Scan for the cell matching the given text and deliver its [x, y] coordinate at center. 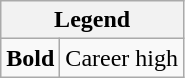
Bold [30, 58]
Career high [122, 58]
Legend [92, 20]
